Detect which cell encompasses the target text, then output its (X, Y) center coordinate. 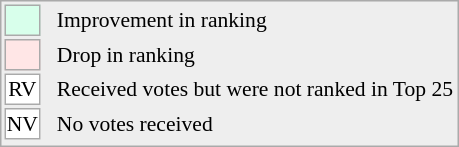
Received votes but were not ranked in Top 25 (254, 90)
Drop in ranking (254, 55)
NV (22, 124)
No votes received (254, 124)
Improvement in ranking (254, 20)
RV (22, 90)
